Output the (X, Y) coordinate of the center of the cell containing the given text.  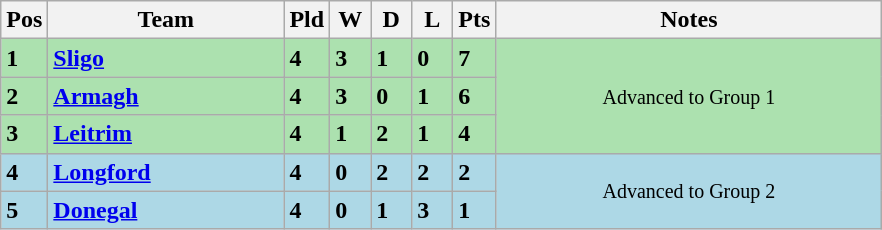
Leitrim (166, 134)
Longford (166, 172)
Notes (689, 20)
Sligo (166, 58)
Pld (307, 20)
Advanced to Group 2 (689, 191)
Armagh (166, 96)
Team (166, 20)
Donegal (166, 210)
7 (474, 58)
W (350, 20)
Pts (474, 20)
Advanced to Group 1 (689, 96)
D (392, 20)
Pos (24, 20)
5 (24, 210)
L (432, 20)
6 (474, 96)
